Determine the [x, y] coordinate at the center of the cell enclosing the given text.  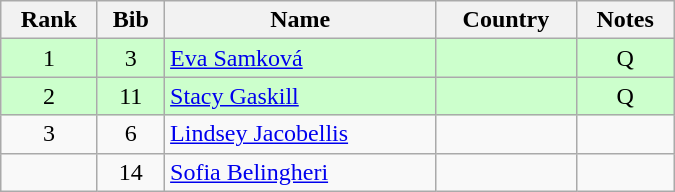
Lindsey Jacobellis [300, 134]
Sofia Belingheri [300, 172]
2 [49, 96]
14 [131, 172]
11 [131, 96]
Country [506, 20]
Bib [131, 20]
1 [49, 58]
Notes [625, 20]
6 [131, 134]
Eva Samková [300, 58]
Stacy Gaskill [300, 96]
Name [300, 20]
Rank [49, 20]
